Provide the (X, Y) coordinate of the cell's center where the given text is located.  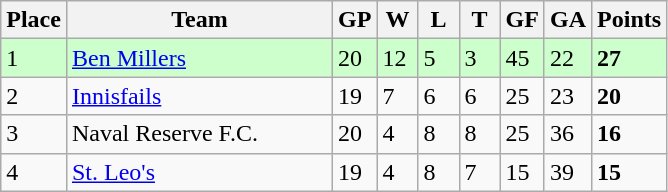
Points (630, 20)
27 (630, 58)
5 (438, 58)
39 (568, 172)
W (398, 20)
23 (568, 96)
St. Leo's (199, 172)
GP (355, 20)
36 (568, 134)
22 (568, 58)
GF (522, 20)
T (480, 20)
1 (34, 58)
45 (522, 58)
Innisfails (199, 96)
2 (34, 96)
Ben Millers (199, 58)
GA (568, 20)
Naval Reserve F.C. (199, 134)
16 (630, 134)
Team (199, 20)
12 (398, 58)
Place (34, 20)
L (438, 20)
